Scan for the cell matching the given text and deliver its (X, Y) coordinate at center. 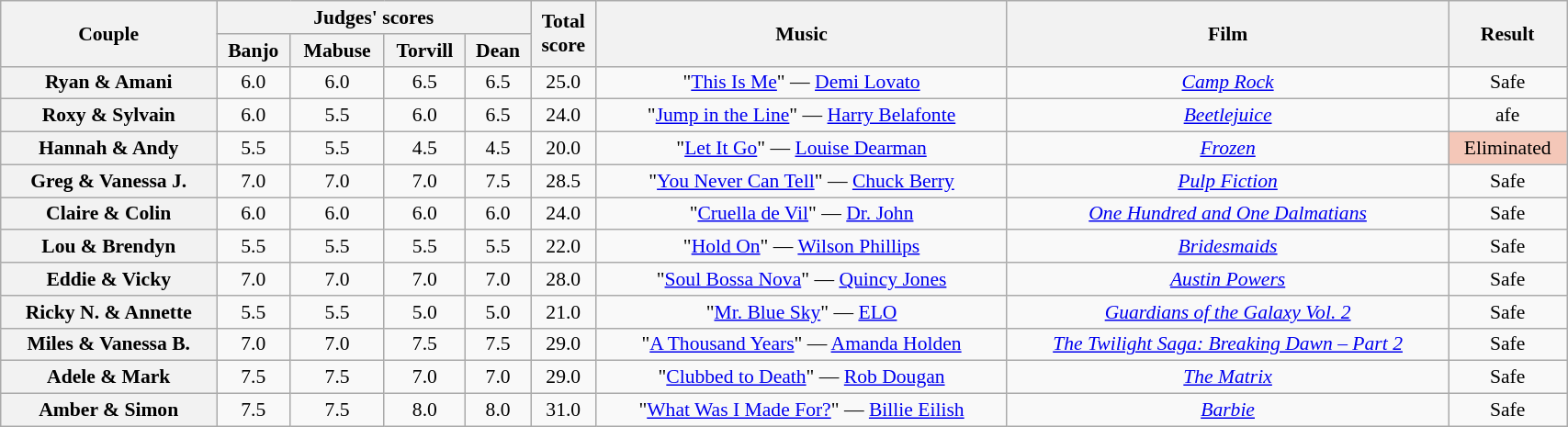
"You Never Can Tell" — Chuck Berry (802, 181)
Guardians of the Galaxy Vol. 2 (1227, 312)
Lou & Brendyn (108, 247)
Adele & Mark (108, 377)
"Let It Go" — Louise Dearman (802, 149)
Couple (108, 33)
"Jump in the Line" — Harry Belafonte (802, 116)
Miles & Vanessa B. (108, 344)
Film (1227, 33)
Austin Powers (1227, 279)
21.0 (564, 312)
Hannah & Andy (108, 149)
Totalscore (564, 33)
Ricky N. & Annette (108, 312)
The Twilight Saga: Breaking Dawn – Part 2 (1227, 344)
Dean (498, 51)
Beetlejuice (1227, 116)
"Cruella de Vil" — Dr. John (802, 214)
28.0 (564, 279)
Camp Rock (1227, 83)
"Clubbed to Death" — Rob Dougan (802, 377)
"A Thousand Years" — Amanda Holden (802, 344)
Mabuse (337, 51)
Judges' scores (374, 17)
31.0 (564, 410)
"Soul Bossa Nova" — Quincy Jones (802, 279)
Claire & Colin (108, 214)
Barbie (1227, 410)
Pulp Fiction (1227, 181)
"What Was I Made For?" — Billie Eilish (802, 410)
Torvill (424, 51)
Eddie & Vicky (108, 279)
One Hundred and One Dalmatians (1227, 214)
20.0 (564, 149)
"Hold On" — Wilson Phillips (802, 247)
22.0 (564, 247)
The Matrix (1227, 377)
Bridesmaids (1227, 247)
Ryan & Amani (108, 83)
28.5 (564, 181)
Music (802, 33)
Frozen (1227, 149)
Eliminated (1508, 149)
Roxy & Sylvain (108, 116)
Result (1508, 33)
Greg & Vanessa J. (108, 181)
25.0 (564, 83)
Banjo (254, 51)
afe (1508, 116)
"Mr. Blue Sky" — ELO (802, 312)
"This Is Me" — Demi Lovato (802, 83)
Amber & Simon (108, 410)
